Detect which cell encompasses the target text, then output its (X, Y) center coordinate. 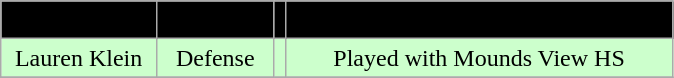
Alanna Serviss (79, 20)
Played with Mounds View HS (479, 58)
Defense (215, 58)
Played with Chicago Young Americans (479, 20)
Lauren Klein (79, 58)
Goaltender (215, 20)
